For the text-containing cell, return its midpoint in [X, Y] coordinate format. 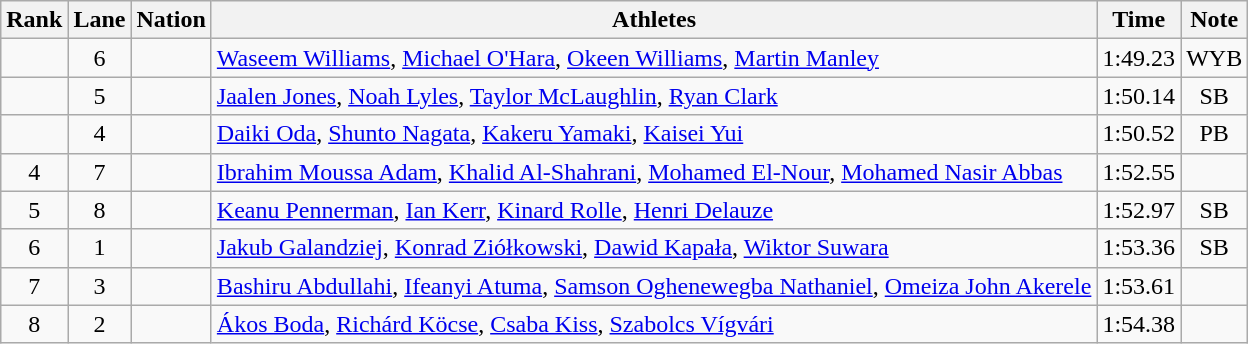
Rank [34, 20]
Waseem Williams, Michael O'Hara, Okeen Williams, Martin Manley [654, 58]
Bashiru Abdullahi, Ifeanyi Atuma, Samson Oghenewegba Nathaniel, Omeiza John Akerele [654, 286]
1:50.14 [1139, 96]
1 [100, 248]
1:53.36 [1139, 248]
PB [1214, 134]
1:52.55 [1139, 172]
Note [1214, 20]
Time [1139, 20]
Daiki Oda, Shunto Nagata, Kakeru Yamaki, Kaisei Yui [654, 134]
1:53.61 [1139, 286]
Ibrahim Moussa Adam, Khalid Al-Shahrani, Mohamed El-Nour, Mohamed Nasir Abbas [654, 172]
Athletes [654, 20]
Keanu Pennerman, Ian Kerr, Kinard Rolle, Henri Delauze [654, 210]
1:52.97 [1139, 210]
1:54.38 [1139, 324]
Lane [100, 20]
Ákos Boda, Richárd Köcse, Csaba Kiss, Szabolcs Vígvári [654, 324]
3 [100, 286]
2 [100, 324]
1:50.52 [1139, 134]
1:49.23 [1139, 58]
Jakub Galandziej, Konrad Ziółkowski, Dawid Kapała, Wiktor Suwara [654, 248]
Nation [171, 20]
Jaalen Jones, Noah Lyles, Taylor McLaughlin, Ryan Clark [654, 96]
WYB [1214, 58]
